Search for the cell housing the specified text and yield its (x, y) center coordinate. 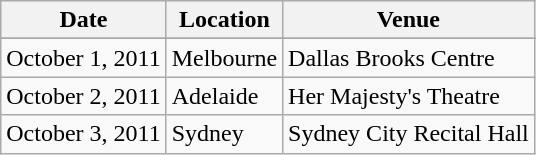
Sydney City Recital Hall (409, 134)
Her Majesty's Theatre (409, 96)
October 2, 2011 (84, 96)
Melbourne (224, 58)
Dallas Brooks Centre (409, 58)
October 1, 2011 (84, 58)
Location (224, 20)
Sydney (224, 134)
Adelaide (224, 96)
Venue (409, 20)
Date (84, 20)
October 3, 2011 (84, 134)
